Output the (x, y) coordinate of the center of the cell containing the given text.  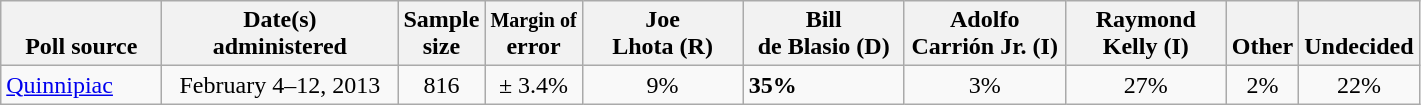
February 4–12, 2013 (280, 85)
Date(s)administered (280, 34)
Poll source (82, 34)
RaymondKelly (I) (1146, 34)
Undecided (1359, 34)
Billde Blasio (D) (824, 34)
27% (1146, 85)
Other (1262, 34)
35% (824, 85)
3% (984, 85)
Samplesize (442, 34)
2% (1262, 85)
± 3.4% (534, 85)
22% (1359, 85)
816 (442, 85)
JoeLhota (R) (662, 34)
AdolfoCarrión Jr. (I) (984, 34)
Margin oferror (534, 34)
9% (662, 85)
Quinnipiac (82, 85)
